Search for the cell housing the specified text and yield its (X, Y) center coordinate. 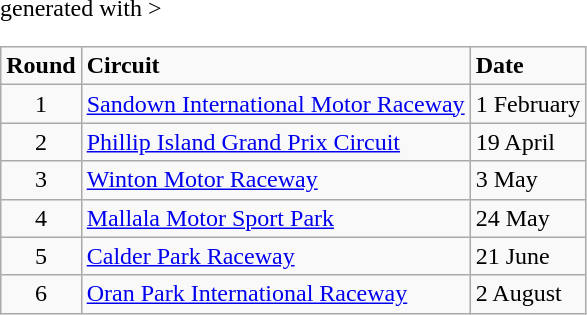
21 June (528, 256)
3 (41, 180)
4 (41, 218)
19 April (528, 142)
6 (41, 294)
Calder Park Raceway (276, 256)
2 August (528, 294)
3 May (528, 180)
Mallala Motor Sport Park (276, 218)
5 (41, 256)
Date (528, 66)
1 (41, 104)
2 (41, 142)
Winton Motor Raceway (276, 180)
Sandown International Motor Raceway (276, 104)
Circuit (276, 66)
1 February (528, 104)
24 May (528, 218)
Oran Park International Raceway (276, 294)
Phillip Island Grand Prix Circuit (276, 142)
Round (41, 66)
